Extract the [X, Y] coordinate from the center of the cell holding the provided text.  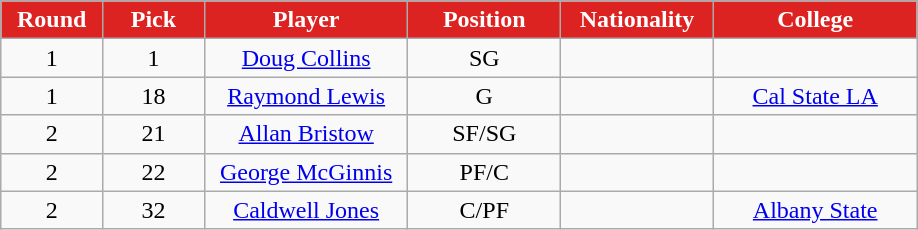
Cal State LA [815, 96]
Player [306, 20]
Caldwell Jones [306, 210]
Allan Bristow [306, 134]
Doug Collins [306, 58]
Round [52, 20]
SF/SG [484, 134]
Position [484, 20]
Nationality [638, 20]
G [484, 96]
32 [154, 210]
21 [154, 134]
Raymond Lewis [306, 96]
PF/C [484, 172]
Albany State [815, 210]
George McGinnis [306, 172]
22 [154, 172]
18 [154, 96]
Pick [154, 20]
College [815, 20]
SG [484, 58]
C/PF [484, 210]
